For the text-containing cell, return its midpoint in [X, Y] coordinate format. 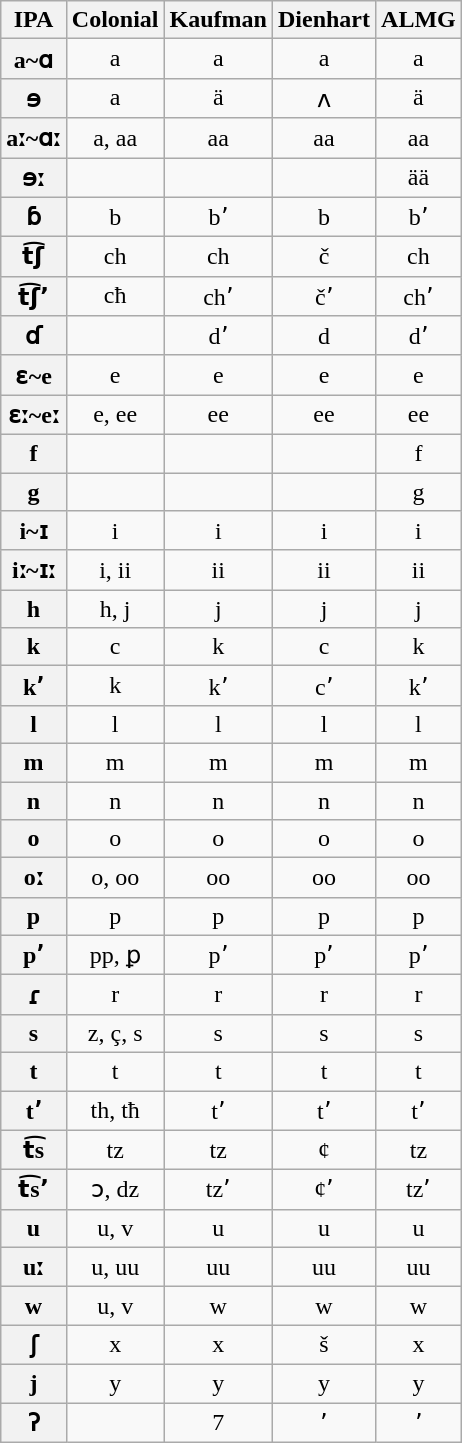
cʼ [324, 686]
7 [218, 1422]
aː~ɑː [34, 138]
Kaufman [218, 20]
h, j [115, 609]
IPA [34, 20]
iː~ɪː [34, 570]
ɔ, dz [115, 1190]
a, aa [115, 138]
ʔ [34, 1422]
Colonial [115, 20]
t͡sʼ [34, 1190]
o, oo [115, 878]
oː [34, 878]
ɗ [34, 336]
d [324, 336]
¢ [324, 1150]
t͡s [34, 1150]
ɛː~eː [34, 415]
t͡ʃʼ [34, 296]
u, uu [115, 1267]
ɘ [34, 98]
t͡ʃ [34, 257]
Dienhart [324, 20]
i, ii [115, 570]
uː [34, 1267]
č [324, 257]
¢ʼ [324, 1190]
ɓ [34, 217]
ɛ~e [34, 375]
š [324, 1345]
ää [419, 178]
ʃ [34, 1345]
ALMG [419, 20]
h [34, 609]
th, tħ [115, 1110]
z, ç, s [115, 1033]
i~ɪ [34, 531]
ʌ [324, 98]
a~ɑ [34, 59]
e, ee [115, 415]
ɘː [34, 178]
pp, ꝑ [115, 955]
čʼ [324, 296]
ɾ [34, 995]
cħ [115, 296]
